Provide the (x, y) coordinate of the cell's center where the given text is located.  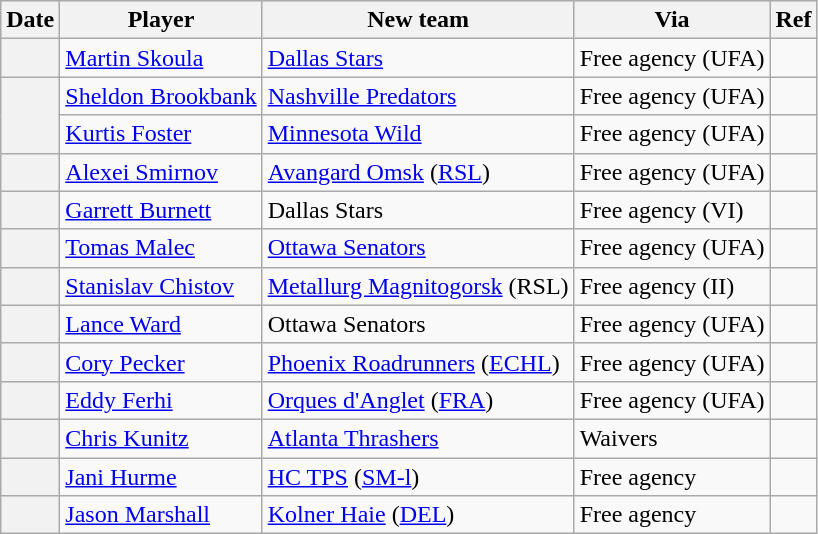
Waivers (672, 438)
Garrett Burnett (161, 210)
Jani Hurme (161, 477)
Kolner Haie (DEL) (418, 515)
Ref (794, 20)
Eddy Ferhi (161, 400)
Free agency (II) (672, 286)
Tomas Malec (161, 248)
Free agency (VI) (672, 210)
Sheldon Brookbank (161, 96)
New team (418, 20)
HC TPS (SM-l) (418, 477)
Atlanta Thrashers (418, 438)
Kurtis Foster (161, 134)
Jason Marshall (161, 515)
Avangard Omsk (RSL) (418, 172)
Minnesota Wild (418, 134)
Metallurg Magnitogorsk (RSL) (418, 286)
Nashville Predators (418, 96)
Cory Pecker (161, 362)
Stanislav Chistov (161, 286)
Player (161, 20)
Phoenix Roadrunners (ECHL) (418, 362)
Alexei Smirnov (161, 172)
Chris Kunitz (161, 438)
Martin Skoula (161, 58)
Orques d'Anglet (FRA) (418, 400)
Date (30, 20)
Via (672, 20)
Lance Ward (161, 324)
